Identify which cell holds the provided text, then report its [X, Y] central coordinate. 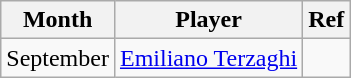
Ref [326, 20]
Month [58, 20]
Player [208, 20]
Emiliano Terzaghi [208, 58]
September [58, 58]
